Identify which cell holds the provided text, then report its (X, Y) central coordinate. 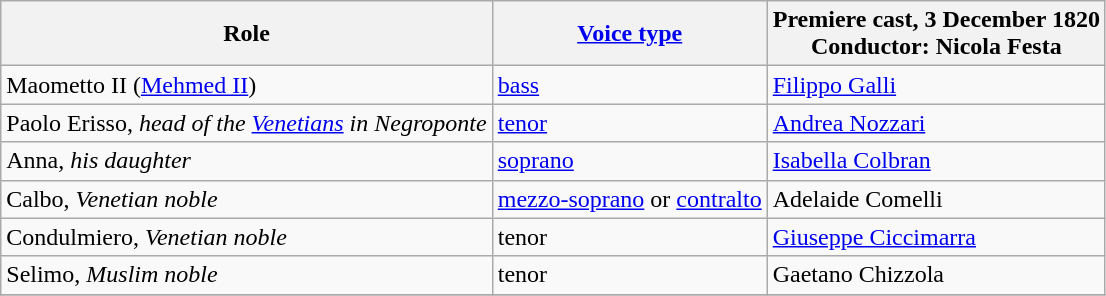
Gaetano Chizzola (936, 275)
Role (246, 34)
Isabella Colbran (936, 161)
Selimo, Muslim noble (246, 275)
mezzo-soprano or contralto (630, 199)
Condulmiero, Venetian noble (246, 237)
Adelaide Comelli (936, 199)
soprano (630, 161)
Paolo Erisso, head of the Venetians in Negroponte (246, 123)
Premiere cast, 3 December 1820Conductor: Nicola Festa (936, 34)
Maometto II (Mehmed II) (246, 85)
bass (630, 85)
Voice type (630, 34)
Andrea Nozzari (936, 123)
Anna, his daughter (246, 161)
Filippo Galli (936, 85)
Calbo, Venetian noble (246, 199)
Giuseppe Ciccimarra (936, 237)
